Return [X, Y] of the center of cell containing provided text 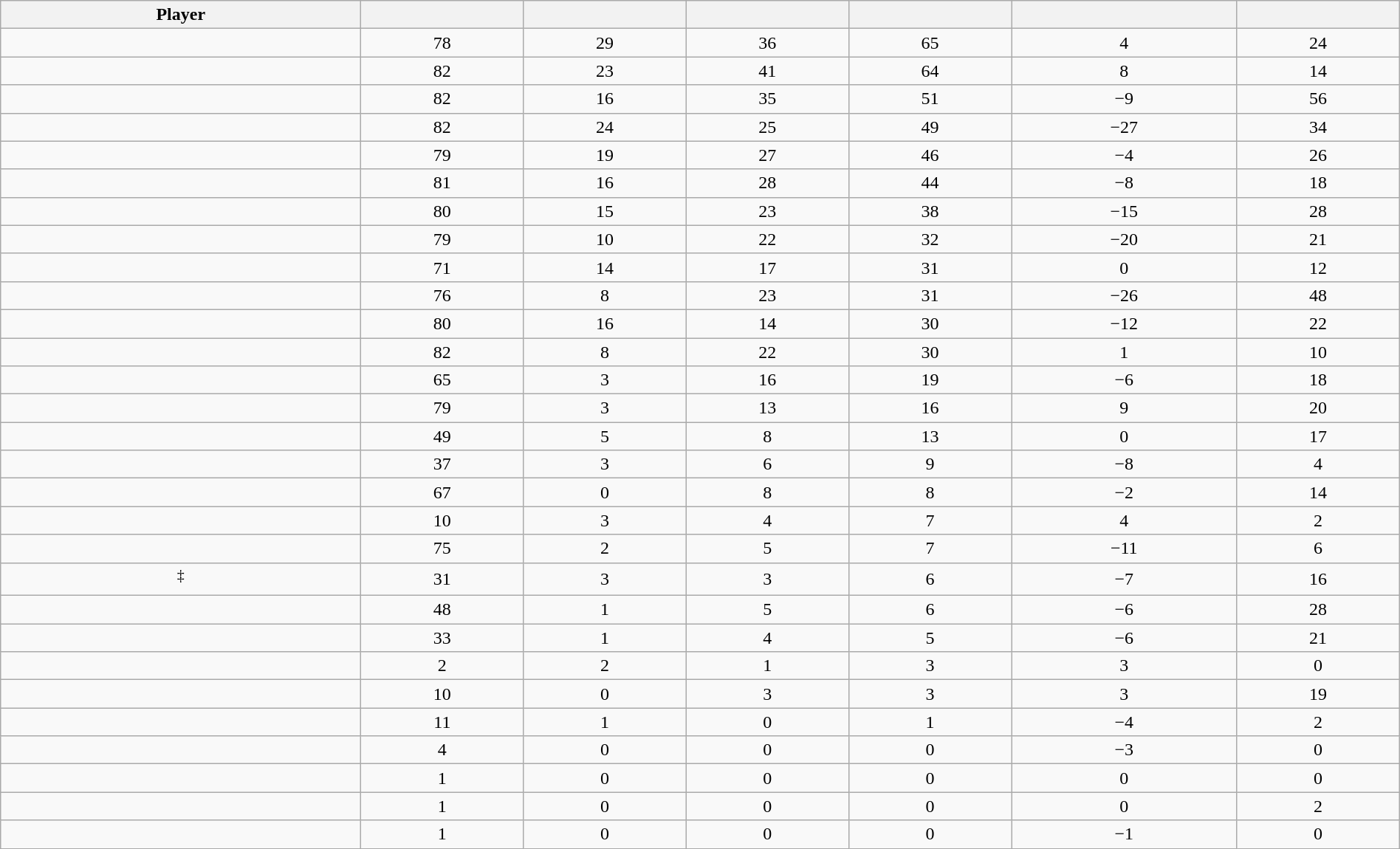
35 [767, 99]
26 [1318, 155]
32 [930, 239]
−7 [1124, 579]
−3 [1124, 750]
20 [1318, 408]
−11 [1124, 549]
33 [442, 638]
25 [767, 127]
41 [767, 71]
−20 [1124, 239]
34 [1318, 127]
−1 [1124, 834]
71 [442, 267]
67 [442, 492]
−15 [1124, 211]
46 [930, 155]
15 [605, 211]
37 [442, 464]
38 [930, 211]
64 [930, 71]
−9 [1124, 99]
51 [930, 99]
−26 [1124, 295]
12 [1318, 267]
44 [930, 183]
‡ [181, 579]
29 [605, 43]
−12 [1124, 323]
81 [442, 183]
56 [1318, 99]
Player [181, 15]
−2 [1124, 492]
−27 [1124, 127]
78 [442, 43]
27 [767, 155]
36 [767, 43]
75 [442, 549]
11 [442, 722]
76 [442, 295]
